From the cell containing the given text, extract its center point as [X, Y] coordinate. 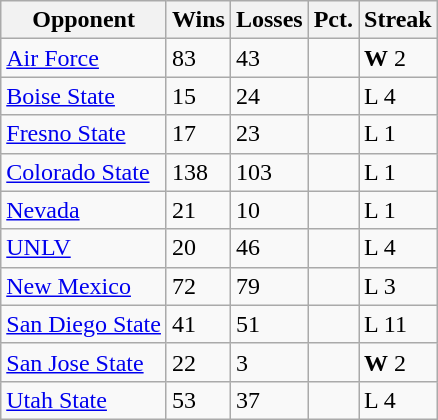
UNLV [84, 248]
L 11 [398, 324]
43 [269, 58]
79 [269, 286]
72 [198, 286]
Air Force [84, 58]
20 [198, 248]
Losses [269, 20]
17 [198, 134]
Colorado State [84, 172]
Streak [398, 20]
Utah State [84, 400]
Nevada [84, 210]
46 [269, 248]
15 [198, 96]
Fresno State [84, 134]
Pct. [333, 20]
23 [269, 134]
Wins [198, 20]
21 [198, 210]
53 [198, 400]
22 [198, 362]
San Diego State [84, 324]
Boise State [84, 96]
Opponent [84, 20]
L 3 [398, 286]
3 [269, 362]
103 [269, 172]
10 [269, 210]
41 [198, 324]
51 [269, 324]
New Mexico [84, 286]
138 [198, 172]
San Jose State [84, 362]
83 [198, 58]
24 [269, 96]
37 [269, 400]
